Find where the given text appears and provide that cell's center as [x, y] coordinate. 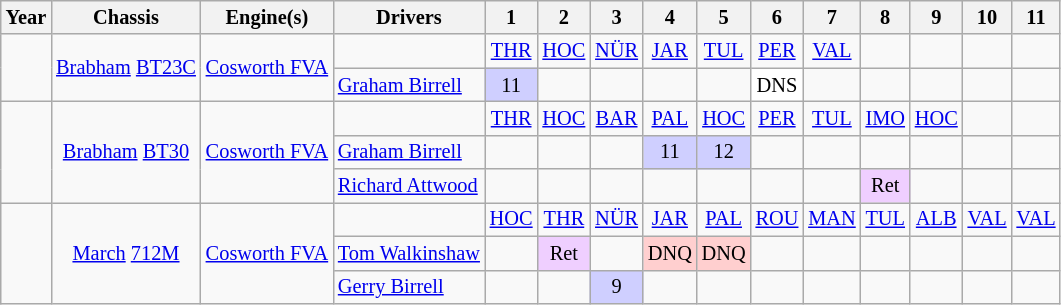
BAR [616, 118]
Richard Attwood [409, 186]
Tom Walkinshaw [409, 253]
ROU [778, 219]
IMO [886, 118]
Brabham BT23C [126, 68]
Brabham BT30 [126, 152]
MAN [832, 219]
DNS [778, 85]
4 [670, 17]
10 [988, 17]
Year [26, 17]
1 [512, 17]
Chassis [126, 17]
8 [886, 17]
6 [778, 17]
Gerry Birrell [409, 287]
ALB [936, 219]
12 [724, 152]
March 712M [126, 252]
Drivers [409, 17]
2 [564, 17]
Engine(s) [267, 17]
5 [724, 17]
7 [832, 17]
3 [616, 17]
